Identify which cell holds the provided text, then report its (x, y) central coordinate. 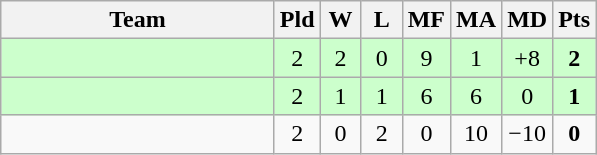
MD (528, 20)
MA (476, 20)
10 (476, 134)
W (340, 20)
Pld (297, 20)
9 (426, 58)
+8 (528, 58)
L (382, 20)
Team (138, 20)
MF (426, 20)
−10 (528, 134)
Pts (574, 20)
